Locate the cell with the specified text and output its [x, y] center coordinate. 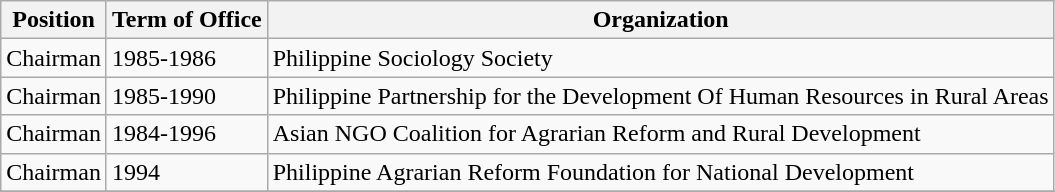
1984-1996 [186, 134]
1994 [186, 172]
Philippine Agrarian Reform Foundation for National Development [660, 172]
1985-1986 [186, 58]
Philippine Sociology Society [660, 58]
Organization [660, 20]
Asian NGO Coalition for Agrarian Reform and Rural Development [660, 134]
1985-1990 [186, 96]
Position [54, 20]
Philippine Partnership for the Development Of Human Resources in Rural Areas [660, 96]
Term of Office [186, 20]
